Pinpoint the cell where the given text exists, returning its (X, Y) midpoint coordinate. 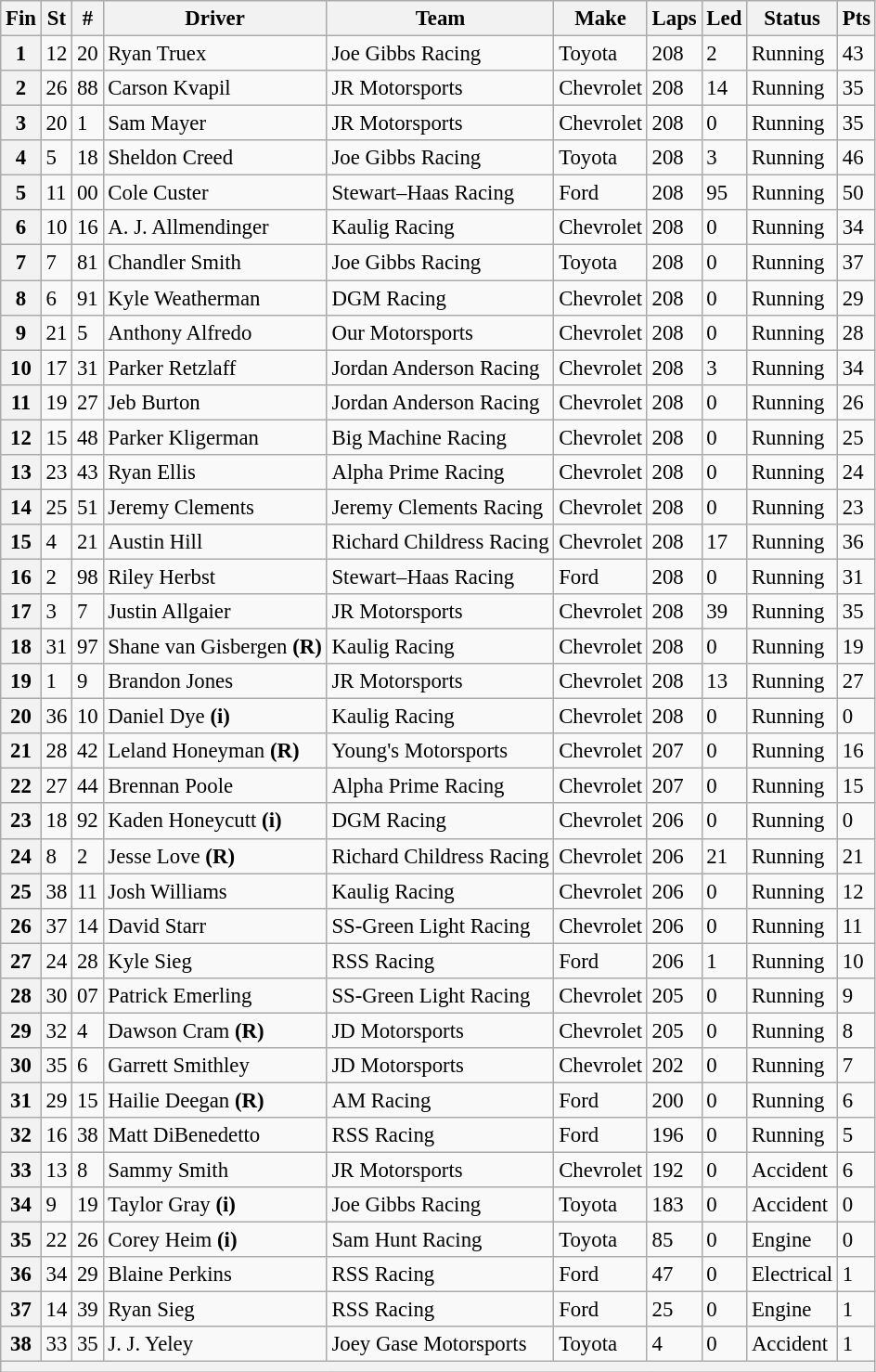
Jeb Burton (215, 402)
Sam Mayer (215, 123)
97 (87, 647)
Team (440, 19)
95 (724, 193)
Josh Williams (215, 891)
Status (792, 19)
192 (674, 1171)
Sam Hunt Racing (440, 1240)
Sheldon Creed (215, 158)
202 (674, 1066)
Electrical (792, 1275)
Chandler Smith (215, 263)
91 (87, 298)
196 (674, 1135)
47 (674, 1275)
Kaden Honeycutt (i) (215, 822)
Kyle Sieg (215, 961)
Our Motorsports (440, 332)
Cole Custer (215, 193)
Pts (856, 19)
46 (856, 158)
Hailie Deegan (R) (215, 1100)
Joey Gase Motorsports (440, 1345)
88 (87, 88)
42 (87, 751)
Jeremy Clements (215, 507)
Make (600, 19)
Shane van Gisbergen (R) (215, 647)
Laps (674, 19)
Taylor Gray (i) (215, 1205)
Patrick Emerling (215, 996)
Sammy Smith (215, 1171)
Kyle Weatherman (215, 298)
Led (724, 19)
98 (87, 576)
Driver (215, 19)
50 (856, 193)
00 (87, 193)
07 (87, 996)
Matt DiBenedetto (215, 1135)
Riley Herbst (215, 576)
Ryan Sieg (215, 1310)
Dawson Cram (R) (215, 1030)
44 (87, 786)
Fin (21, 19)
85 (674, 1240)
81 (87, 263)
Brennan Poole (215, 786)
A. J. Allmendinger (215, 227)
Carson Kvapil (215, 88)
Blaine Perkins (215, 1275)
Jesse Love (R) (215, 856)
Brandon Jones (215, 681)
# (87, 19)
St (56, 19)
51 (87, 507)
Parker Retzlaff (215, 368)
200 (674, 1100)
Young's Motorsports (440, 751)
Big Machine Racing (440, 437)
AM Racing (440, 1100)
Jeremy Clements Racing (440, 507)
Leland Honeyman (R) (215, 751)
J. J. Yeley (215, 1345)
183 (674, 1205)
Garrett Smithley (215, 1066)
48 (87, 437)
David Starr (215, 925)
Austin Hill (215, 542)
92 (87, 822)
Daniel Dye (i) (215, 717)
Ryan Truex (215, 54)
Ryan Ellis (215, 472)
Anthony Alfredo (215, 332)
Parker Kligerman (215, 437)
Corey Heim (i) (215, 1240)
Justin Allgaier (215, 612)
